Identify which cell holds the provided text, then report its [x, y] central coordinate. 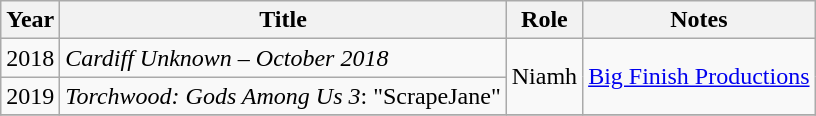
2019 [30, 96]
2018 [30, 58]
Niamh [544, 77]
Cardiff Unknown – October 2018 [283, 58]
Year [30, 20]
Role [544, 20]
Notes [699, 20]
Torchwood: Gods Among Us 3: "ScrapeJane" [283, 96]
Big Finish Productions [699, 77]
Title [283, 20]
